Determine the [X, Y] coordinate at the center of the cell enclosing the given text.  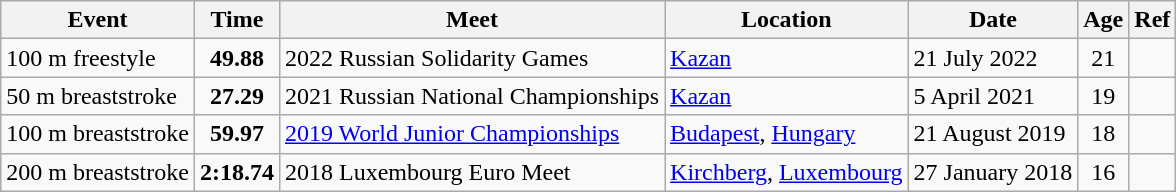
Age [1104, 20]
Budapest, Hungary [786, 134]
21 August 2019 [993, 134]
200 m breaststroke [98, 172]
27 January 2018 [993, 172]
2018 Luxembourg Euro Meet [472, 172]
100 m breaststroke [98, 134]
2019 World Junior Championships [472, 134]
Time [236, 20]
Meet [472, 20]
2022 Russian Solidarity Games [472, 58]
Date [993, 20]
Location [786, 20]
49.88 [236, 58]
21 [1104, 58]
21 July 2022 [993, 58]
5 April 2021 [993, 96]
Event [98, 20]
Kirchberg, Luxembourg [786, 172]
19 [1104, 96]
Ref [1152, 20]
59.97 [236, 134]
100 m freestyle [98, 58]
50 m breaststroke [98, 96]
27.29 [236, 96]
16 [1104, 172]
18 [1104, 134]
2:18.74 [236, 172]
2021 Russian National Championships [472, 96]
